Extract the [x, y] coordinate from the center of the cell holding the provided text.  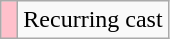
Recurring cast [93, 20]
